From the cell containing the given text, extract its center point as [X, Y] coordinate. 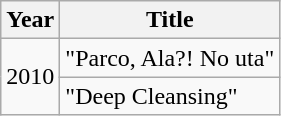
"Parco, Ala?! No uta" [170, 58]
2010 [30, 77]
Year [30, 20]
Title [170, 20]
"Deep Cleansing" [170, 96]
